Determine the [X, Y] coordinate at the center of the cell enclosing the given text.  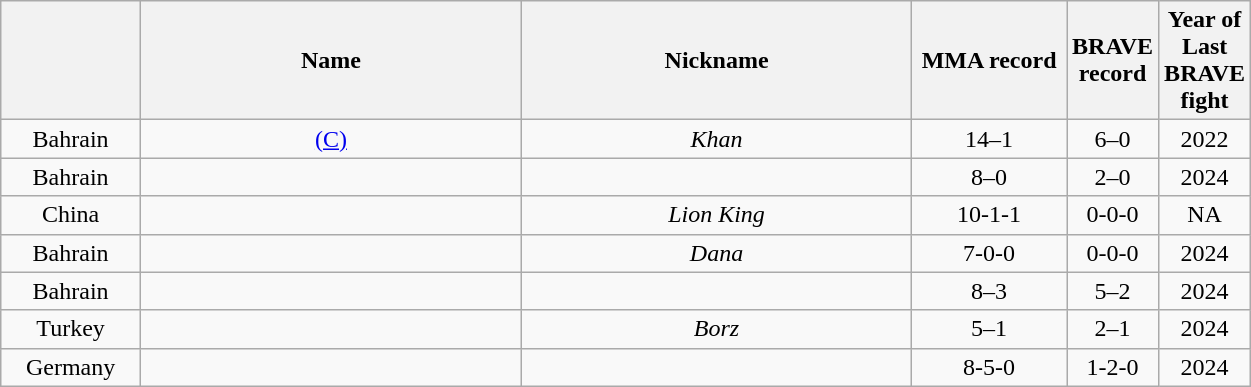
8–3 [990, 291]
14–1 [990, 139]
5–1 [990, 329]
10-1-1 [990, 215]
China [71, 215]
Name [330, 60]
Lion King [716, 215]
Khan [716, 139]
2–0 [1113, 177]
7-0-0 [990, 253]
8–0 [990, 177]
NA [1205, 215]
6–0 [1113, 139]
MMA record [990, 60]
Turkey [71, 329]
(C) [330, 139]
BRAVE record [1113, 60]
Dana [716, 253]
Year of Last BRAVE fight [1205, 60]
1-2-0 [1113, 367]
Germany [71, 367]
5–2 [1113, 291]
Borz [716, 329]
8-5-0 [990, 367]
2–1 [1113, 329]
Nickname [716, 60]
2022 [1205, 139]
